Return the [x, y] coordinate for the center point of the cell that contains the specified text.  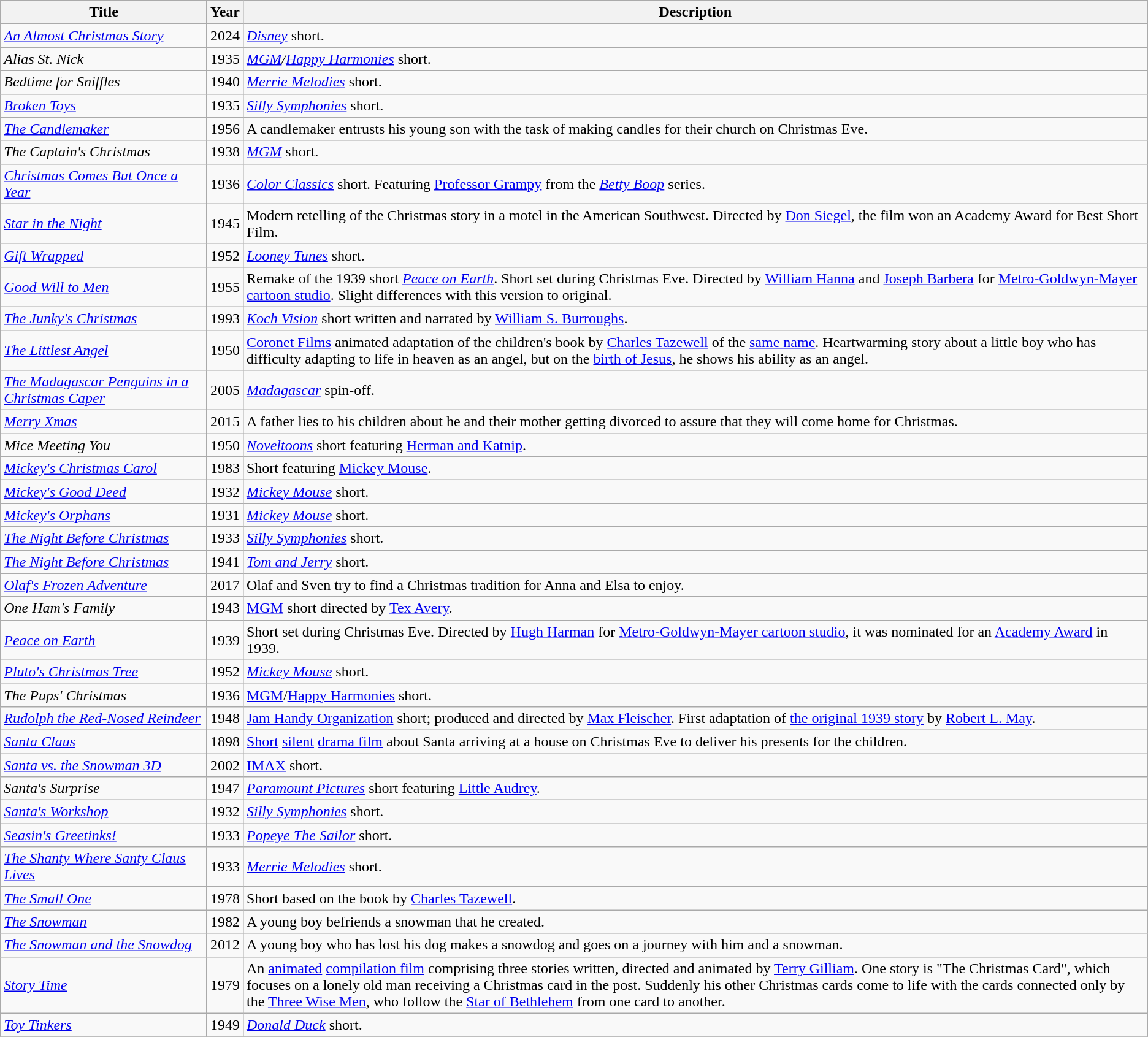
1939 [224, 640]
Madagascar spin-off. [695, 390]
Description [695, 12]
Star in the Night [104, 223]
Donald Duck short. [695, 1025]
Peace on Earth [104, 640]
The Pups' Christmas [104, 695]
One Ham's Family [104, 608]
2017 [224, 585]
Santa's Surprise [104, 789]
1948 [224, 718]
The Junky's Christmas [104, 318]
1993 [224, 318]
Short based on the book by Charles Tazewell. [695, 898]
1945 [224, 223]
Tom and Jerry short. [695, 562]
Year [224, 12]
The Littlest Angel [104, 350]
Santa's Workshop [104, 812]
Good Will to Men [104, 287]
Short silent drama film about Santa arriving at a house on Christmas Eve to deliver his presents for the children. [695, 741]
1949 [224, 1025]
The Captain's Christmas [104, 152]
Mickey's Orphans [104, 515]
2015 [224, 422]
2005 [224, 390]
The Snowman and the Snowdog [104, 945]
Title [104, 12]
1982 [224, 922]
The Candlemaker [104, 129]
1956 [224, 129]
Gift Wrapped [104, 255]
Short featuring Mickey Mouse. [695, 469]
The Small One [104, 898]
1978 [224, 898]
Jam Handy Organization short; produced and directed by Max Fleischer. First adaptation of the original 1939 story by Robert L. May. [695, 718]
Mice Meeting You [104, 445]
1941 [224, 562]
1931 [224, 515]
1983 [224, 469]
Rudolph the Red-Nosed Reindeer [104, 718]
Paramount Pictures short featuring Little Audrey. [695, 789]
MGM short directed by Tex Avery. [695, 608]
Color Classics short. Featuring Professor Grampy from the Betty Boop series. [695, 184]
Toy Tinkers [104, 1025]
Story Time [104, 985]
1940 [224, 82]
Looney Tunes short. [695, 255]
1938 [224, 152]
Mickey's Christmas Carol [104, 469]
Santa vs. the Snowman 3D [104, 765]
Olaf and Sven try to find a Christmas tradition for Anna and Elsa to enjoy. [695, 585]
Christmas Comes But Once a Year [104, 184]
A young boy who has lost his dog makes a snowdog and goes on a journey with him and a snowman. [695, 945]
Merry Xmas [104, 422]
Santa Claus [104, 741]
Disney short. [695, 36]
A candlemaker entrusts his young son with the task of making candles for their church on Christmas Eve. [695, 129]
An Almost Christmas Story [104, 36]
1947 [224, 789]
Broken Toys [104, 105]
1955 [224, 287]
Pluto's Christmas Tree [104, 672]
2012 [224, 945]
Noveltoons short featuring Herman and Katnip. [695, 445]
MGM short. [695, 152]
2024 [224, 36]
1979 [224, 985]
IMAX short. [695, 765]
Olaf's Frozen Adventure [104, 585]
The Madagascar Penguins in a Christmas Caper [104, 390]
Koch Vision short written and narrated by William S. Burroughs. [695, 318]
Popeye The Sailor short. [695, 835]
Mickey's Good Deed [104, 492]
The Snowman [104, 922]
Alias St. Nick [104, 59]
A father lies to his children about he and their mother getting divorced to assure that they will come home for Christmas. [695, 422]
1898 [224, 741]
Seasin's Greetinks! [104, 835]
Short set during Christmas Eve. Directed by Hugh Harman for Metro-Goldwyn-Mayer cartoon studio, it was nominated for an Academy Award in 1939. [695, 640]
A young boy befriends a snowman that he created. [695, 922]
Bedtime for Sniffles [104, 82]
1943 [224, 608]
The Shanty Where Santy Claus Lives [104, 867]
2002 [224, 765]
